Detect which cell encompasses the target text, then output its (x, y) center coordinate. 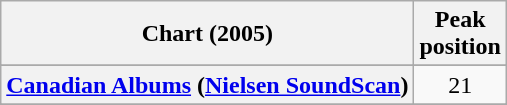
Chart (2005) (208, 34)
Canadian Albums (Nielsen SoundScan) (208, 85)
21 (460, 85)
Peakposition (460, 34)
